Locate the cell with the specified text and output its (x, y) center coordinate. 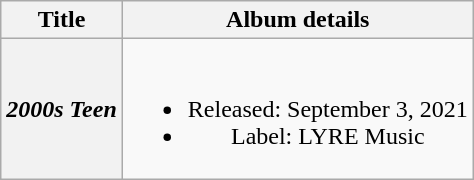
2000s Teen (62, 109)
Album details (298, 20)
Title (62, 20)
Released: September 3, 2021Label: LYRE Music (298, 109)
